Locate the cell with the specified text and output its [x, y] center coordinate. 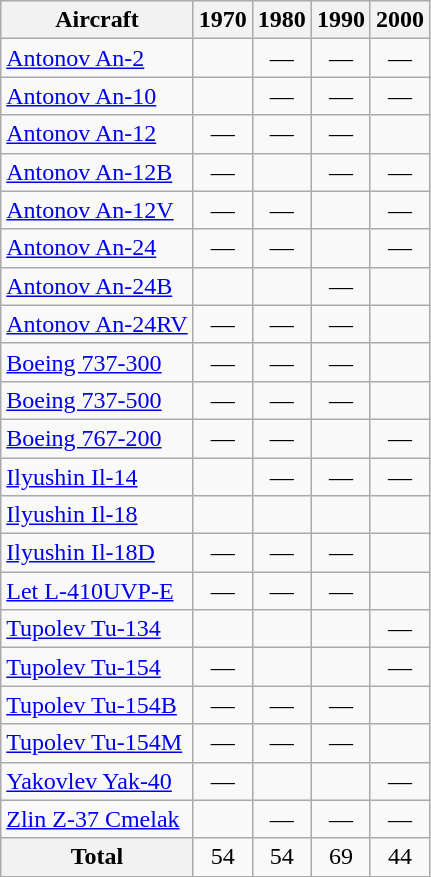
Antonov An-2 [97, 58]
Antonov An-12 [97, 134]
Tupolev Tu-154M [97, 743]
69 [340, 857]
Antonov An-10 [97, 96]
Tupolev Tu-154B [97, 705]
Antonov An-24B [97, 286]
Boeing 737-300 [97, 362]
Antonov An-24 [97, 248]
Ilyushin Il-14 [97, 477]
Aircraft [97, 20]
Yakovlev Yak-40 [97, 781]
1980 [282, 20]
Antonov An-12V [97, 210]
Ilyushin Il-18D [97, 553]
Boeing 767-200 [97, 438]
Boeing 737-500 [97, 400]
Let L-410UVP-E [97, 591]
Antonov An-12B [97, 172]
Tupolev Tu-154 [97, 667]
Ilyushin Il-18 [97, 515]
2000 [400, 20]
Tupolev Tu-134 [97, 629]
1990 [340, 20]
Zlin Z-37 Cmelak [97, 819]
44 [400, 857]
Antonov An-24RV [97, 324]
Total [97, 857]
1970 [222, 20]
